Find where the given text appears and provide that cell's center as (X, Y) coordinate. 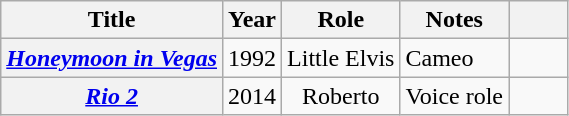
Roberto (341, 96)
Year (252, 20)
Little Elvis (341, 58)
1992 (252, 58)
Title (112, 20)
Notes (454, 20)
Rio 2 (112, 96)
Cameo (454, 58)
Voice role (454, 96)
Role (341, 20)
Honeymoon in Vegas (112, 58)
2014 (252, 96)
